Scan for the cell matching the given text and deliver its (X, Y) coordinate at center. 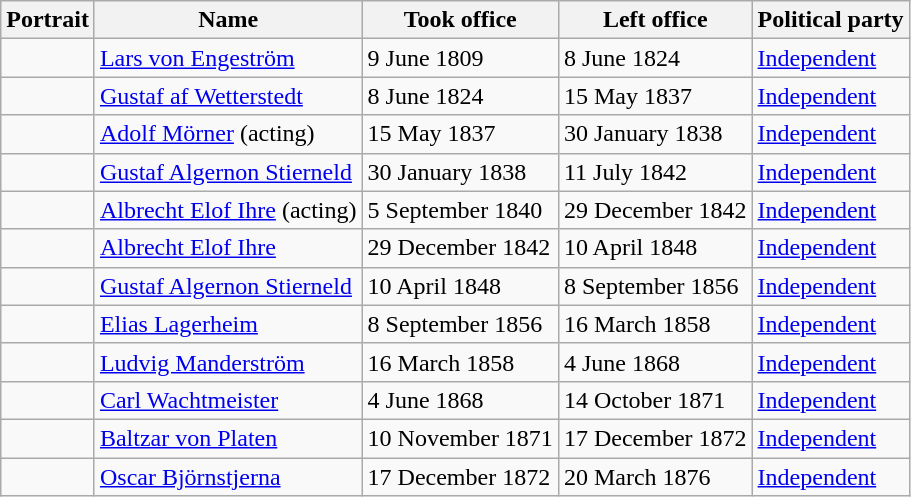
Lars von Engeström (228, 58)
Left office (655, 20)
14 October 1871 (655, 400)
Political party (830, 20)
10 November 1871 (460, 438)
Elias Lagerheim (228, 324)
Took office (460, 20)
Carl Wachtmeister (228, 400)
Portrait (48, 20)
Gustaf af Wetterstedt (228, 96)
5 September 1840 (460, 210)
20 March 1876 (655, 477)
Baltzar von Platen (228, 438)
Adolf Mörner (acting) (228, 134)
9 June 1809 (460, 58)
Name (228, 20)
Ludvig Manderström (228, 362)
11 July 1842 (655, 172)
Albrecht Elof Ihre (228, 248)
Albrecht Elof Ihre (acting) (228, 210)
Oscar Björnstjerna (228, 477)
